Detect which cell encompasses the target text, then output its [X, Y] center coordinate. 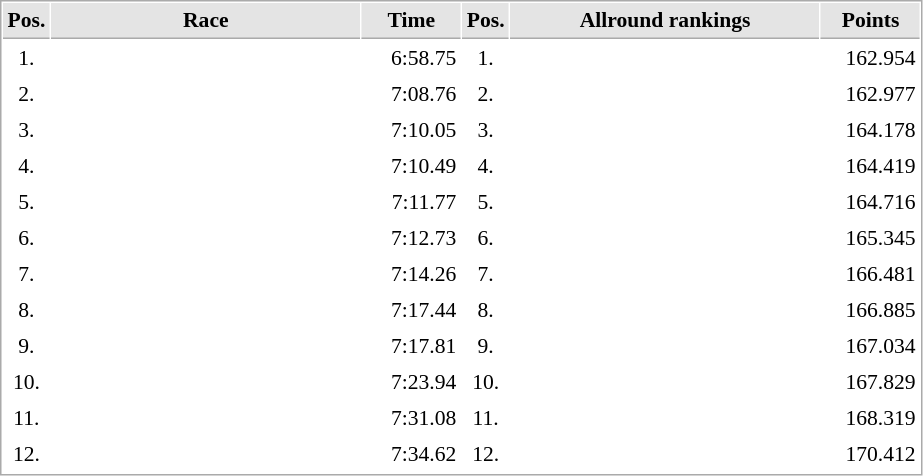
166.481 [870, 273]
Race [206, 21]
6:58.75 [412, 57]
7:23.94 [412, 381]
166.885 [870, 309]
7:11.77 [412, 201]
168.319 [870, 417]
Points [870, 21]
167.034 [870, 345]
Allround rankings [666, 21]
7:17.81 [412, 345]
7:10.05 [412, 129]
7:12.73 [412, 237]
164.178 [870, 129]
7:17.44 [412, 309]
7:14.26 [412, 273]
164.716 [870, 201]
7:34.62 [412, 453]
162.954 [870, 57]
162.977 [870, 93]
167.829 [870, 381]
165.345 [870, 237]
7:10.49 [412, 165]
170.412 [870, 453]
164.419 [870, 165]
7:31.08 [412, 417]
Time [412, 21]
7:08.76 [412, 93]
